Capture the cell that displays the provided text and extract its (x, y) central coordinate. 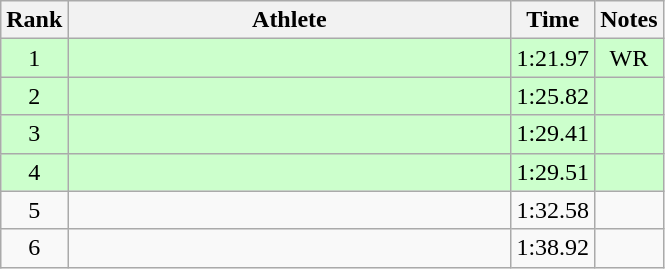
4 (34, 172)
2 (34, 96)
1:38.92 (553, 248)
1:32.58 (553, 210)
1:21.97 (553, 58)
Time (553, 20)
6 (34, 248)
3 (34, 134)
1:29.41 (553, 134)
Notes (629, 20)
Athlete (290, 20)
1:29.51 (553, 172)
1:25.82 (553, 96)
1 (34, 58)
Rank (34, 20)
WR (629, 58)
5 (34, 210)
